Find where the given text appears and provide that cell's center as (x, y) coordinate. 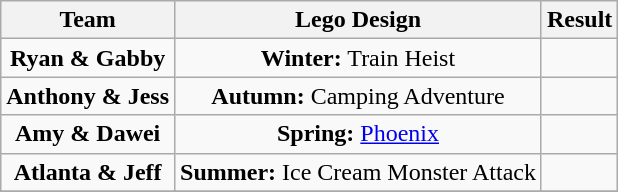
Team (88, 20)
Atlanta & Jeff (88, 172)
Amy & Dawei (88, 134)
Ryan & Gabby (88, 58)
Anthony & Jess (88, 96)
Autumn: Camping Adventure (358, 96)
Winter: Train Heist (358, 58)
Summer: Ice Cream Monster Attack (358, 172)
Result (579, 20)
Spring: Phoenix (358, 134)
Lego Design (358, 20)
